Detect which cell encompasses the target text, then output its [X, Y] center coordinate. 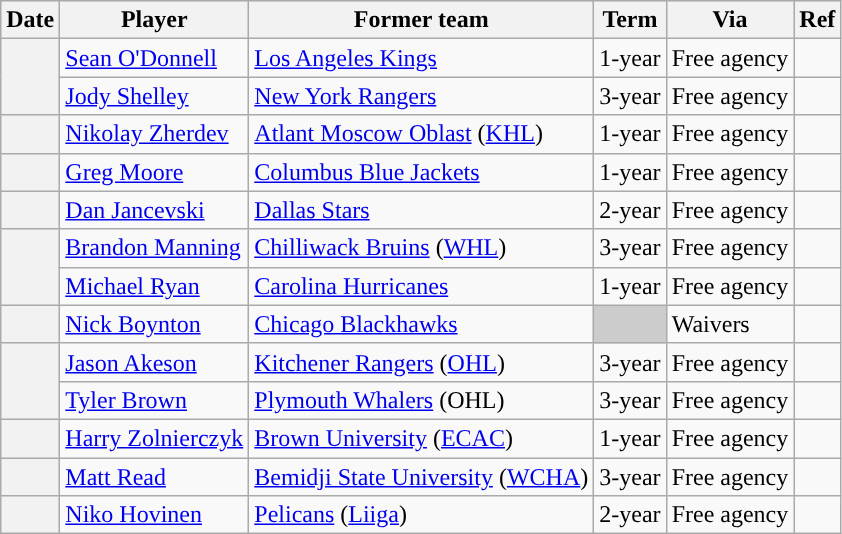
Bemidji State University (WCHA) [422, 477]
Chicago Blackhawks [422, 324]
Matt Read [154, 477]
Chilliwack Bruins (WHL) [422, 248]
Columbus Blue Jackets [422, 172]
Player [154, 20]
Brandon Manning [154, 248]
Ref [818, 20]
Dan Jancevski [154, 210]
Los Angeles Kings [422, 58]
Jason Akeson [154, 362]
Nick Boynton [154, 324]
Nikolay Zherdev [154, 134]
Kitchener Rangers (OHL) [422, 362]
Brown University (ECAC) [422, 438]
Dallas Stars [422, 210]
Michael Ryan [154, 286]
Tyler Brown [154, 400]
Pelicans (Liiga) [422, 515]
Niko Hovinen [154, 515]
Waivers [730, 324]
Former team [422, 20]
Plymouth Whalers (OHL) [422, 400]
Jody Shelley [154, 96]
Term [630, 20]
Harry Zolnierczyk [154, 438]
Atlant Moscow Oblast (KHL) [422, 134]
Greg Moore [154, 172]
New York Rangers [422, 96]
Sean O'Donnell [154, 58]
Via [730, 20]
Carolina Hurricanes [422, 286]
Date [30, 20]
